Capture the cell that displays the provided text and extract its [X, Y] central coordinate. 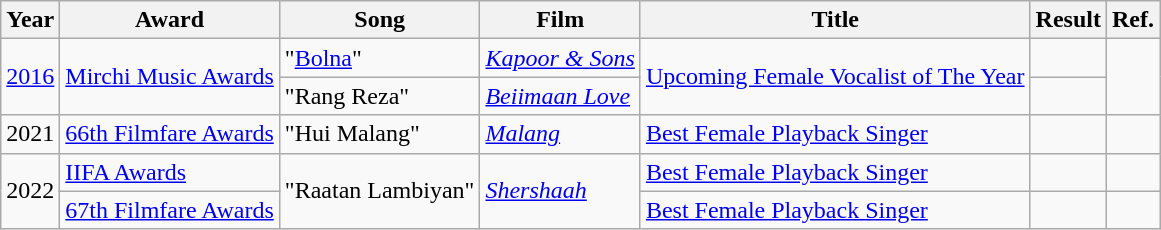
Shershaah [560, 191]
Malang [560, 134]
"Rang Reza" [380, 96]
Kapoor & Sons [560, 58]
Year [30, 20]
"Raatan Lambiyan" [380, 191]
Mirchi Music Awards [170, 77]
2016 [30, 77]
Song [380, 20]
Award [170, 20]
Film [560, 20]
IIFA Awards [170, 172]
66th Filmfare Awards [170, 134]
2021 [30, 134]
Result [1068, 20]
2022 [30, 191]
"Bolna" [380, 58]
"Hui Malang" [380, 134]
Ref. [1132, 20]
Upcoming Female Vocalist of The Year [835, 77]
67th Filmfare Awards [170, 210]
Title [835, 20]
Beiimaan Love [560, 96]
